From the cell containing the given text, extract its center point as [X, Y] coordinate. 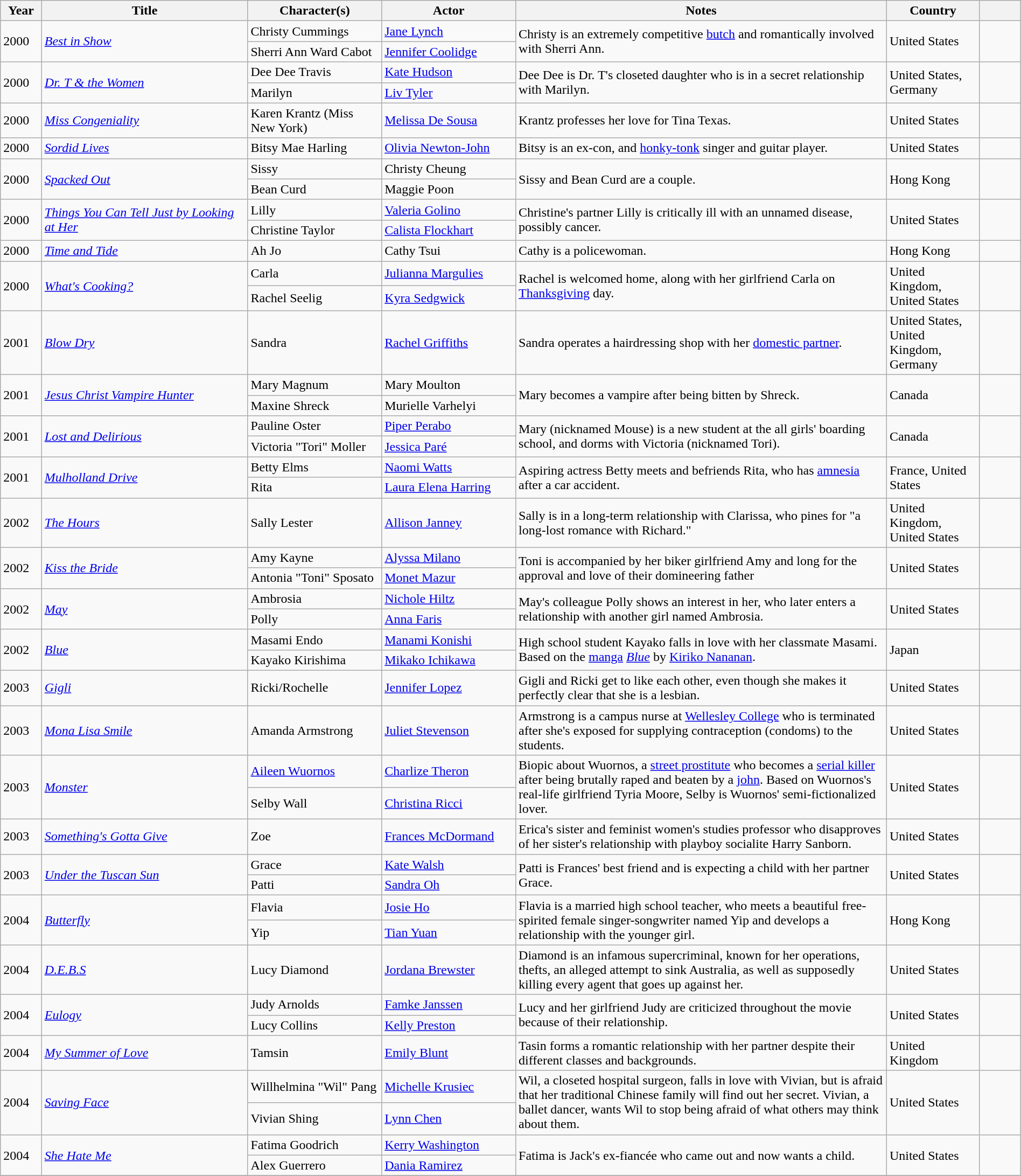
Armstrong is a campus nurse at Wellesley College who is terminated after she's exposed for supplying contraception (condoms) to the students. [701, 730]
Time and Tide [144, 250]
Under the Tuscan Sun [144, 875]
Kelly Preston [449, 1025]
Valeria Golino [449, 210]
Kyra Sedgwick [449, 298]
Laura Elena Harring [449, 488]
Polly [314, 619]
Amanda Armstrong [314, 730]
Calista Flockhart [449, 230]
Lost and Delirious [144, 436]
Saving Face [144, 1102]
Jane Lynch [449, 31]
Sandra Oh [449, 885]
Famke Janssen [449, 1005]
United States, United Kingdom, Germany [933, 343]
Fatima Goodrich [314, 1145]
Masami Endo [314, 639]
Kiss the Bride [144, 568]
My Summer of Love [144, 1053]
High school student Kayako falls in love with her classmate Masami. Based on the manga Blue by Kiriko Nananan. [701, 650]
Christine's partner Lilly is critically ill with an unnamed disease, possibly cancer. [701, 220]
Cathy is a policewoman. [701, 250]
Alex Guerrero [314, 1165]
Lucy Diamond [314, 970]
Ricki/Rochelle [314, 687]
Something's Gotta Give [144, 837]
Josie Ho [449, 908]
Tian Yuan [449, 933]
Jesus Christ Vampire Hunter [144, 395]
Olivia Newton-John [449, 148]
Dania Ramirez [449, 1165]
Rachel Griffiths [449, 343]
Kayako Kirishima [314, 660]
Character(s) [314, 11]
Jennifer Lopez [449, 687]
Zoe [314, 837]
Sordid Lives [144, 148]
What's Cooking? [144, 286]
Sally is in a long-term relationship with Clarissa, who pines for "a long-lost romance with Richard." [701, 523]
Mary Moulton [449, 385]
Julianna Margulies [449, 273]
Piper Perabo [449, 426]
Melissa De Sousa [449, 121]
Aspiring actress Betty meets and befriends Rita, who has amnesia after a car accident. [701, 477]
Willhelmina "Wil" Pang [314, 1087]
Antonia "Toni" Sposato [314, 578]
Miss Congeniality [144, 121]
May's colleague Polly shows an interest in her, who later enters a relationship with another girl named Ambrosia. [701, 609]
Dee Dee is Dr. T's closeted daughter who is in a secret relationship with Marilyn. [701, 82]
United States, Germany [933, 82]
Dr. T & the Women [144, 82]
Mary (nicknamed Mouse) is a new student at the all girls' boarding school, and dorms with Victoria (nicknamed Tori). [701, 436]
Tamsin [314, 1053]
Betty Elms [314, 467]
Country [933, 11]
Kerry Washington [449, 1145]
Dee Dee Travis [314, 72]
Sandra operates a hairdressing shop with her domestic partner. [701, 343]
Judy Arnolds [314, 1005]
Cathy Tsui [449, 250]
Blow Dry [144, 343]
Mary Magnum [314, 385]
Emily Blunt [449, 1053]
Eulogy [144, 1015]
Naomi Watts [449, 467]
Best in Show [144, 41]
Rita [314, 488]
United Kingdom [933, 1053]
Marilyn [314, 93]
D.E.B.S [144, 970]
Title [144, 11]
Manami Konishi [449, 639]
Alyssa Milano [449, 558]
Butterfly [144, 920]
Amy Kayne [314, 558]
Yip [314, 933]
Tasin forms a romantic relationship with her partner despite their different classes and backgrounds. [701, 1053]
Sherri Ann Ward Cabot [314, 52]
Bitsy Mae Harling [314, 148]
Lilly [314, 210]
Patti [314, 885]
Jennifer Coolidge [449, 52]
Bitsy is an ex-con, and honky-tonk singer and guitar player. [701, 148]
Mona Lisa Smile [144, 730]
Kate Hudson [449, 72]
Rachel Seelig [314, 298]
Michelle Krusiec [449, 1087]
Charlize Theron [449, 771]
Blue [144, 650]
May [144, 609]
Actor [449, 11]
Christina Ricci [449, 803]
Mary becomes a vampire after being bitten by Shreck. [701, 395]
Nichole Hiltz [449, 599]
Maggie Poon [449, 189]
Monet Mazur [449, 578]
Christy Cheung [449, 169]
Erica's sister and feminist women's studies professor who disapproves of her sister's relationship with playboy socialite Harry Sanborn. [701, 837]
Mikako Ichikawa [449, 660]
Sissy and Bean Curd are a couple. [701, 179]
Japan [933, 650]
Spacked Out [144, 179]
Sandra [314, 343]
Grace [314, 865]
Jessica Paré [449, 447]
Bean Curd [314, 189]
Carla [314, 273]
Gigli and Ricki get to like each other, even though she makes it perfectly clear that she is a lesbian. [701, 687]
Gigli [144, 687]
Lynn Chen [449, 1119]
She Hate Me [144, 1155]
Flavia [314, 908]
Juliet Stevenson [449, 730]
Anna Faris [449, 619]
Rachel is welcomed home, along with her girlfriend Carla on Thanksgiving day. [701, 286]
Maxine Shreck [314, 406]
Mulholland Drive [144, 477]
Sissy [314, 169]
Monster [144, 788]
Murielle Varhelyi [449, 406]
Sally Lester [314, 523]
Allison Janney [449, 523]
Aileen Wuornos [314, 771]
Krantz professes her love for Tina Texas. [701, 121]
The Hours [144, 523]
Ambrosia [314, 599]
Liv Tyler [449, 93]
Lucy Collins [314, 1025]
Notes [701, 11]
Ah Jo [314, 250]
Selby Wall [314, 803]
Frances McDormand [449, 837]
Fatima is Jack's ex-fiancée who came out and now wants a child. [701, 1155]
Toni is accompanied by her biker girlfriend Amy and long for the approval and love of their domineering father [701, 568]
Lucy and her girlfriend Judy are criticized throughout the movie because of their relationship. [701, 1015]
Patti is Frances' best friend and is expecting a child with her partner Grace. [701, 875]
Vivian Shing [314, 1119]
Things You Can Tell Just by Looking at Her [144, 220]
Christy is an extremely competitive butch and romantically involved with Sherri Ann. [701, 41]
Jordana Brewster [449, 970]
Victoria "Tori" Moller [314, 447]
Christy Cummings [314, 31]
Pauline Oster [314, 426]
Christine Taylor [314, 230]
Karen Krantz (Miss New York) [314, 121]
Kate Walsh [449, 865]
France, United States [933, 477]
Year [22, 11]
